Extract the [x, y] coordinate from the center of the cell holding the provided text.  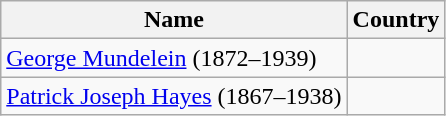
Name [174, 20]
George Mundelein (1872–1939) [174, 58]
Patrick Joseph Hayes (1867–1938) [174, 96]
Country [396, 20]
